Capture the cell that displays the provided text and extract its [X, Y] central coordinate. 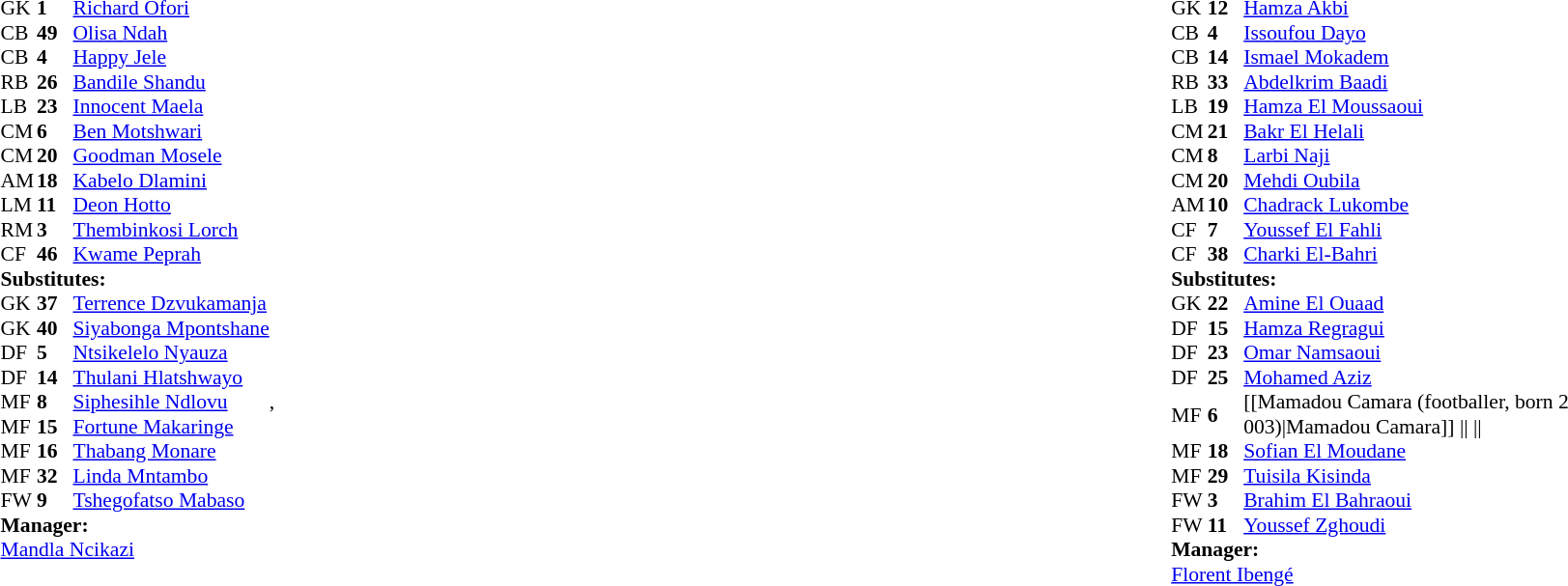
37 [55, 304]
49 [55, 33]
19 [1226, 107]
46 [55, 254]
16 [55, 451]
33 [1226, 82]
25 [1226, 377]
7 [1226, 230]
10 [1226, 206]
, [272, 403]
40 [55, 328]
22 [1226, 304]
32 [55, 476]
Mandla Ncikazi [134, 549]
Kwame Peprah [172, 254]
Fortune Makaringe [172, 427]
26 [55, 82]
5 [55, 352]
Linda Mntambo [172, 476]
Goodman Mosele [172, 155]
Olisa Ndah [172, 33]
Happy Jele [172, 57]
Thabang Monare [172, 451]
21 [1226, 131]
LM [18, 206]
Siyabonga Mpontshane [172, 328]
Siphesihle Ndlovu [172, 403]
Tshegofatso Mabaso [172, 501]
Kabelo Dlamini [172, 181]
29 [1226, 476]
Ben Motshwari [172, 131]
Thembinkosi Lorch [172, 230]
Bandile Shandu [172, 82]
Thulani Hlatshwayo [172, 377]
Manager: [134, 525]
Ntsikelelo Nyauza [172, 352]
Terrence Dzvukamanja [172, 304]
Innocent Maela [172, 107]
Deon Hotto [172, 206]
38 [1226, 254]
9 [55, 501]
Substitutes: [134, 279]
RM [18, 230]
